For the text-containing cell, return its midpoint in [X, Y] coordinate format. 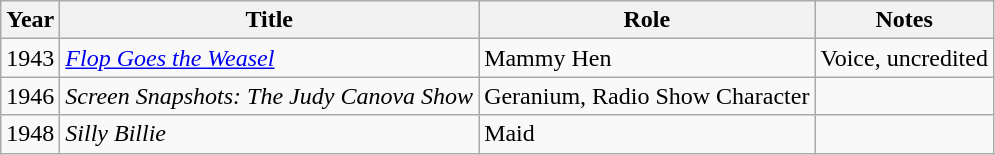
Mammy Hen [647, 58]
Notes [904, 20]
Voice, uncredited [904, 58]
Screen Snapshots: The Judy Canova Show [270, 96]
1946 [30, 96]
Year [30, 20]
Flop Goes the Weasel [270, 58]
1943 [30, 58]
Silly Billie [270, 134]
Role [647, 20]
Maid [647, 134]
1948 [30, 134]
Title [270, 20]
Geranium, Radio Show Character [647, 96]
